Return the [X, Y] coordinate for the center point of the cell that contains the specified text.  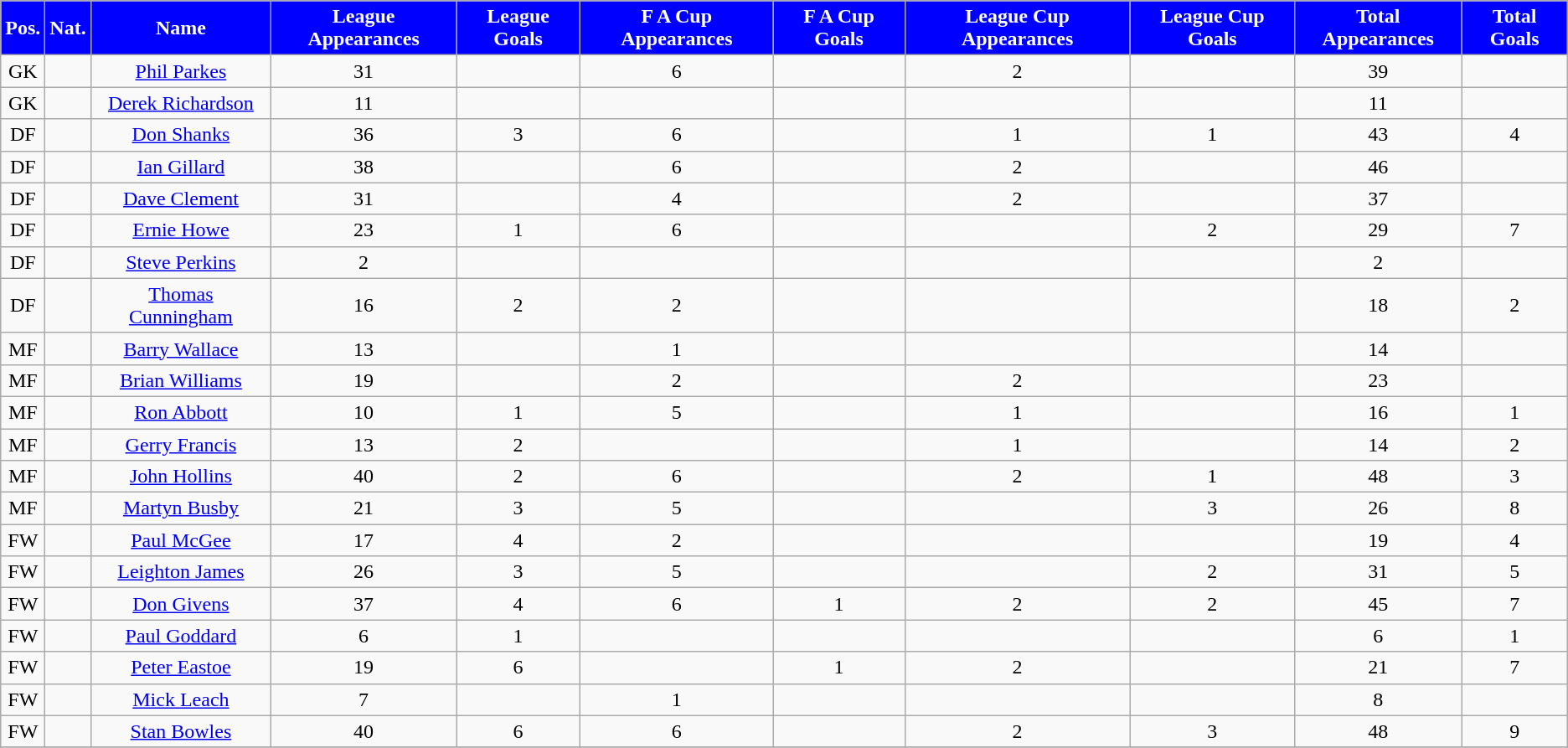
Barry Wallace [181, 348]
10 [364, 412]
Thomas Cunningham [181, 305]
Brian Williams [181, 380]
Ian Gillard [181, 167]
43 [1379, 135]
Total Goals [1514, 28]
Total Appearances [1379, 28]
Leighton James [181, 572]
Gerry Francis [181, 445]
Pos. [23, 28]
F A Cup Appearances [677, 28]
Ernie Howe [181, 230]
League Cup Goals [1212, 28]
Derek Richardson [181, 103]
45 [1379, 604]
Paul Goddard [181, 636]
Stan Bowles [181, 731]
League Cup Appearances [1017, 28]
39 [1379, 71]
46 [1379, 167]
18 [1379, 305]
29 [1379, 230]
John Hollins [181, 477]
Don Shanks [181, 135]
Phil Parkes [181, 71]
Nat. [68, 28]
Martyn Busby [181, 508]
Name [181, 28]
League Appearances [364, 28]
9 [1514, 731]
League Goals [518, 28]
Ron Abbott [181, 412]
Mick Leach [181, 699]
38 [364, 167]
F A Cup Goals [839, 28]
17 [364, 540]
Don Givens [181, 604]
Paul McGee [181, 540]
Dave Clement [181, 199]
36 [364, 135]
Peter Eastoe [181, 668]
Steve Perkins [181, 262]
